Find where the given text appears and provide that cell's center as (x, y) coordinate. 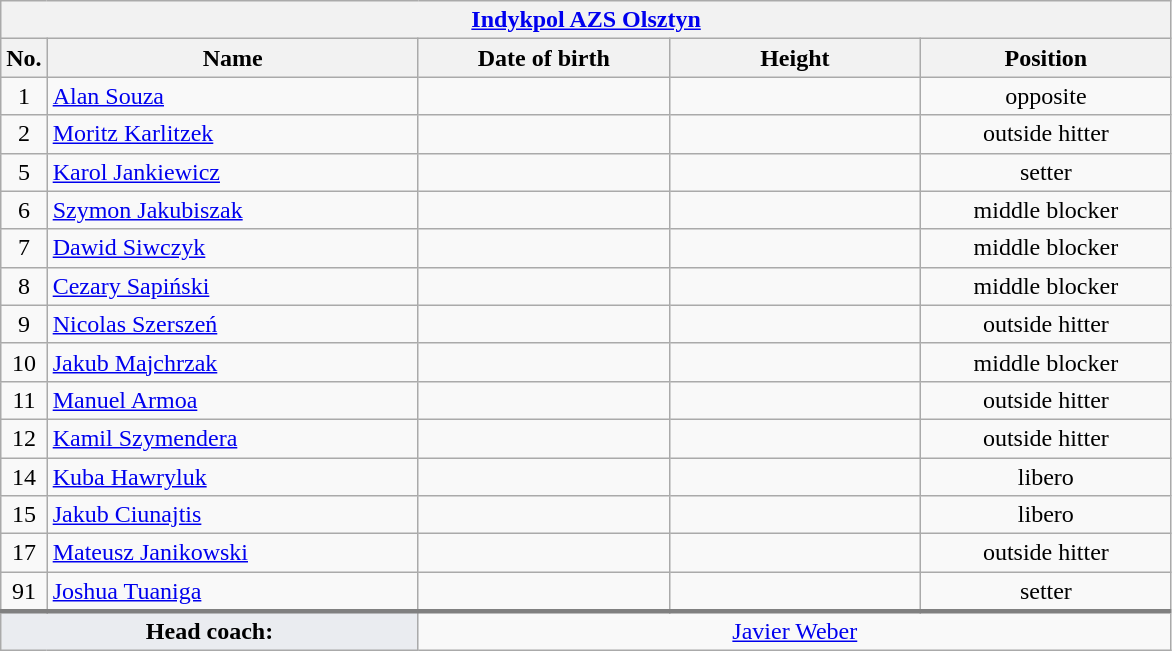
12 (24, 438)
8 (24, 286)
Mateusz Janikowski (232, 553)
opposite (1046, 96)
Position (1046, 58)
Jakub Ciunajtis (232, 515)
Kamil Szymendera (232, 438)
1 (24, 96)
Cezary Sapiński (232, 286)
Name (232, 58)
Kuba Hawryluk (232, 477)
2 (24, 134)
9 (24, 324)
Manuel Armoa (232, 400)
7 (24, 248)
Height (794, 58)
No. (24, 58)
Date of birth (544, 58)
Alan Souza (232, 96)
6 (24, 210)
91 (24, 592)
Indykpol AZS Olsztyn (586, 20)
Szymon Jakubiszak (232, 210)
Jakub Majchrzak (232, 362)
15 (24, 515)
Head coach: (210, 631)
11 (24, 400)
14 (24, 477)
10 (24, 362)
Moritz Karlitzek (232, 134)
5 (24, 172)
Joshua Tuaniga (232, 592)
Dawid Siwczyk (232, 248)
Nicolas Szerszeń (232, 324)
Javier Weber (794, 631)
17 (24, 553)
Karol Jankiewicz (232, 172)
